For the text-containing cell, return its midpoint in [X, Y] coordinate format. 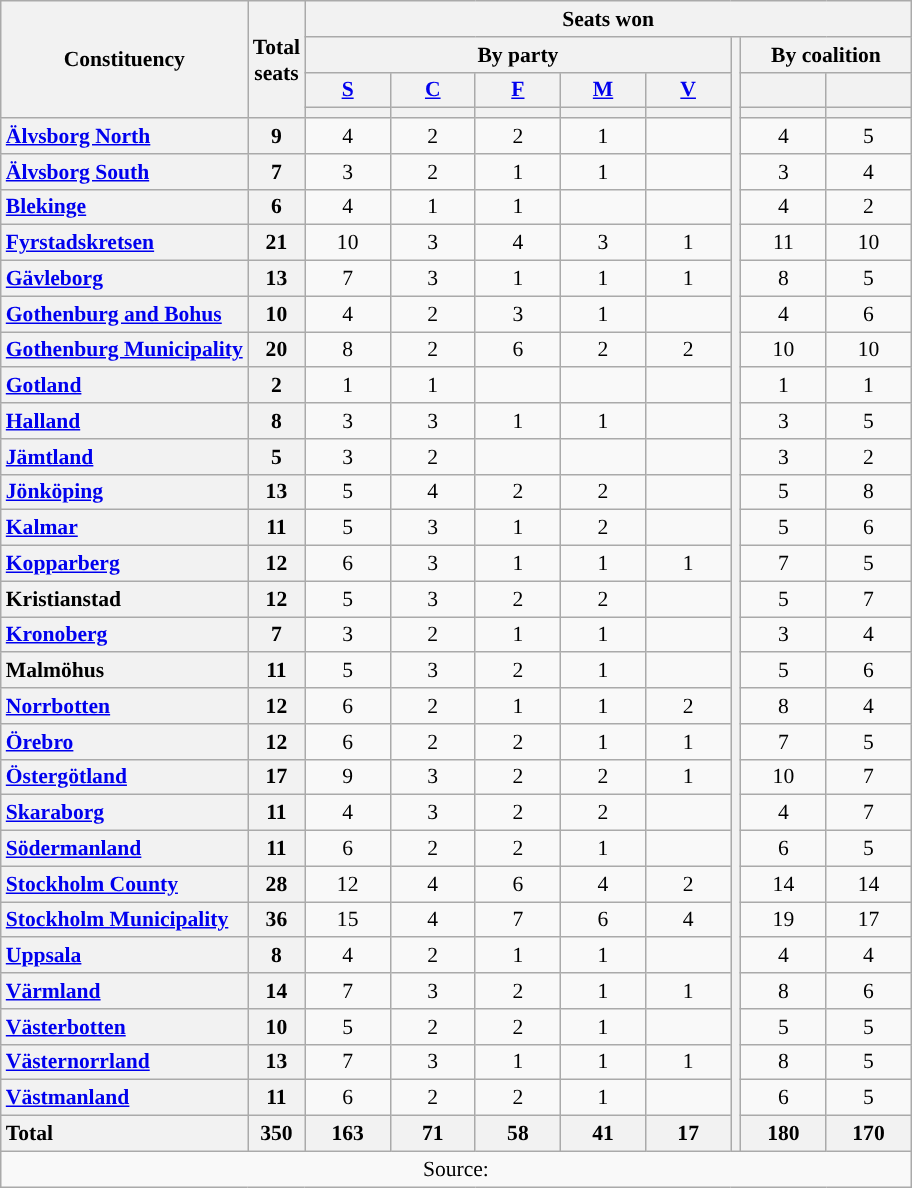
Västerbotten [124, 1027]
Blekinge [124, 207]
Seats won [608, 19]
Uppsala [124, 956]
Södermanland [124, 849]
Värmland [124, 991]
F [518, 90]
15 [348, 920]
Älvsborg South [124, 172]
S [348, 90]
Västernorrland [124, 1062]
Jämtland [124, 457]
Älvsborg North [124, 136]
M [602, 90]
170 [868, 1134]
28 [276, 884]
Skaraborg [124, 813]
V [688, 90]
Västmanland [124, 1098]
180 [784, 1134]
Kristianstad [124, 599]
Kronoberg [124, 635]
Kalmar [124, 528]
Gävleborg [124, 279]
Örebro [124, 742]
By coalition [826, 55]
Jönköping [124, 492]
36 [276, 920]
Stockholm County [124, 884]
163 [348, 1134]
Gothenburg Municipality [124, 350]
Totalseats [276, 60]
Östergötland [124, 777]
Norrbotten [124, 706]
58 [518, 1134]
41 [602, 1134]
By party [518, 55]
Total [124, 1134]
Gothenburg and Bohus [124, 314]
71 [432, 1134]
C [432, 90]
Stockholm Municipality [124, 920]
20 [276, 350]
Fyrstadskretsen [124, 243]
Source: [456, 1169]
350 [276, 1134]
19 [784, 920]
Malmöhus [124, 671]
Gotland [124, 386]
Kopparberg [124, 564]
21 [276, 243]
Constituency [124, 60]
Halland [124, 421]
